Identify which cell holds the provided text, then report its [X, Y] central coordinate. 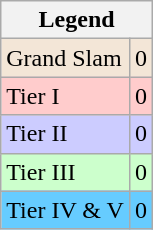
Tier II [66, 134]
Grand Slam [66, 58]
Tier III [66, 172]
Tier I [66, 96]
Tier IV & V [66, 210]
Legend [77, 20]
